Identify which cell holds the provided text, then report its (X, Y) central coordinate. 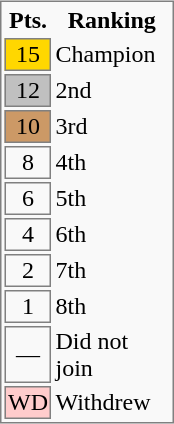
2nd (112, 92)
Ranking (112, 21)
8 (28, 164)
12 (28, 92)
10 (28, 128)
WD (28, 404)
6 (28, 200)
1 (28, 308)
2 (28, 272)
3rd (112, 128)
4 (28, 236)
4th (112, 164)
Pts. (28, 21)
Did not join (112, 356)
15 (28, 56)
8th (112, 308)
7th (112, 272)
6th (112, 236)
Champion (112, 56)
Withdrew (112, 404)
5th (112, 200)
— (28, 356)
